Output the (x, y) coordinate of the center of the cell containing the given text.  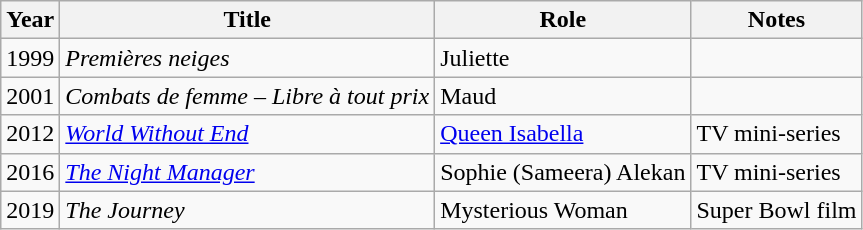
Notes (776, 20)
Mysterious Woman (563, 210)
Year (30, 20)
2012 (30, 134)
Juliette (563, 58)
Super Bowl film (776, 210)
2016 (30, 172)
2019 (30, 210)
1999 (30, 58)
2001 (30, 96)
Maud (563, 96)
The Night Manager (248, 172)
Sophie (Sameera) Alekan (563, 172)
Title (248, 20)
Combats de femme – Libre à tout prix (248, 96)
Premières neiges (248, 58)
Role (563, 20)
World Without End (248, 134)
Queen Isabella (563, 134)
The Journey (248, 210)
